Capture the cell that displays the provided text and extract its (x, y) central coordinate. 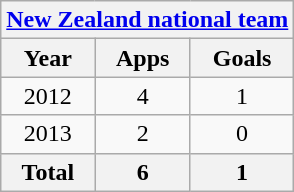
4 (142, 96)
2013 (48, 134)
Year (48, 58)
2012 (48, 96)
2 (142, 134)
New Zealand national team (148, 20)
Goals (242, 58)
Total (48, 172)
6 (142, 172)
Apps (142, 58)
0 (242, 134)
